Locate the cell with the specified text and output its [X, Y] center coordinate. 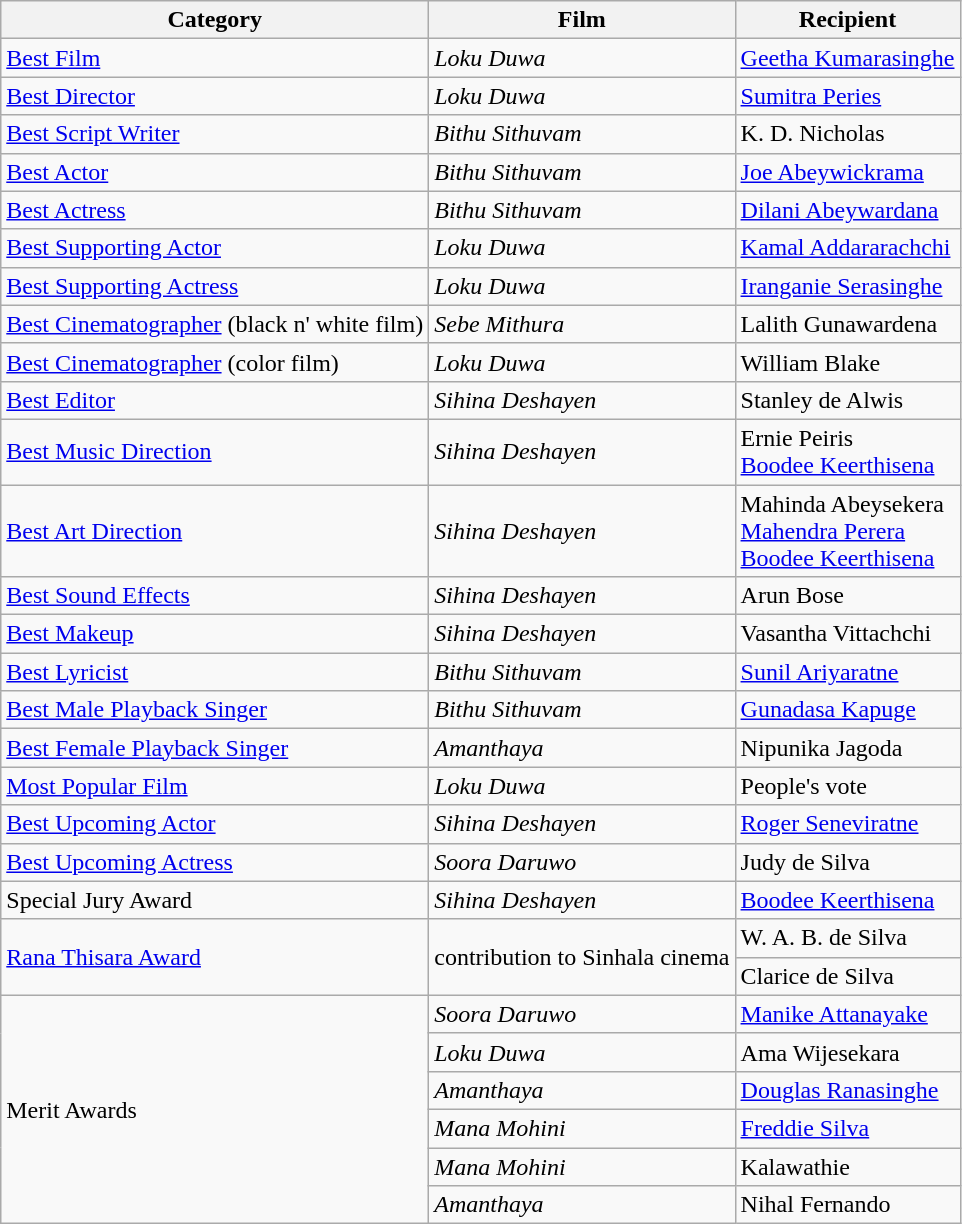
Best Supporting Actress [215, 286]
Freddie Silva [848, 1128]
Vasantha Vittachchi [848, 634]
K. D. Nicholas [848, 134]
Nihal Fernando [848, 1205]
Joe Abeywickrama [848, 172]
Geetha Kumarasinghe [848, 58]
Best Film [215, 58]
Douglas Ranasinghe [848, 1090]
Best Actress [215, 210]
Best Director [215, 96]
Boodee Keerthisena [848, 900]
Best Art Direction [215, 530]
Sunil Ariyaratne [848, 672]
Sumitra Peries [848, 96]
Best Supporting Actor [215, 248]
Merit Awards [215, 1109]
Best Cinematographer (color film) [215, 362]
Best Editor [215, 400]
Best Actor [215, 172]
Ama Wijesekara [848, 1052]
Best Female Playback Singer [215, 748]
Roger Seneviratne [848, 824]
Iranganie Serasinghe [848, 286]
Best Male Playback Singer [215, 710]
Film [582, 20]
Best Music Direction [215, 452]
Dilani Abeywardana [848, 210]
Best Script Writer [215, 134]
Kalawathie [848, 1167]
Special Jury Award [215, 900]
Clarice de Silva [848, 976]
Best Makeup [215, 634]
W. A. B. de Silva [848, 938]
Rana Thisara Award [215, 957]
Best Upcoming Actress [215, 862]
Best Cinematographer (black n' white film) [215, 324]
Lalith Gunawardena [848, 324]
Nipunika Jagoda [848, 748]
Most Popular Film [215, 786]
Best Upcoming Actor [215, 824]
Stanley de Alwis [848, 400]
Best Sound Effects [215, 596]
Judy de Silva [848, 862]
William Blake [848, 362]
Sebe Mithura [582, 324]
Ernie PeirisBoodee Keerthisena [848, 452]
Kamal Addararachchi [848, 248]
Best Lyricist [215, 672]
contribution to Sinhala cinema [582, 957]
Category [215, 20]
Recipient [848, 20]
Gunadasa Kapuge [848, 710]
Arun Bose [848, 596]
People's vote [848, 786]
Mahinda Abeysekera Mahendra PereraBoodee Keerthisena [848, 530]
Manike Attanayake [848, 1014]
